Return the (X, Y) coordinate for the center point of the cell that contains the specified text.  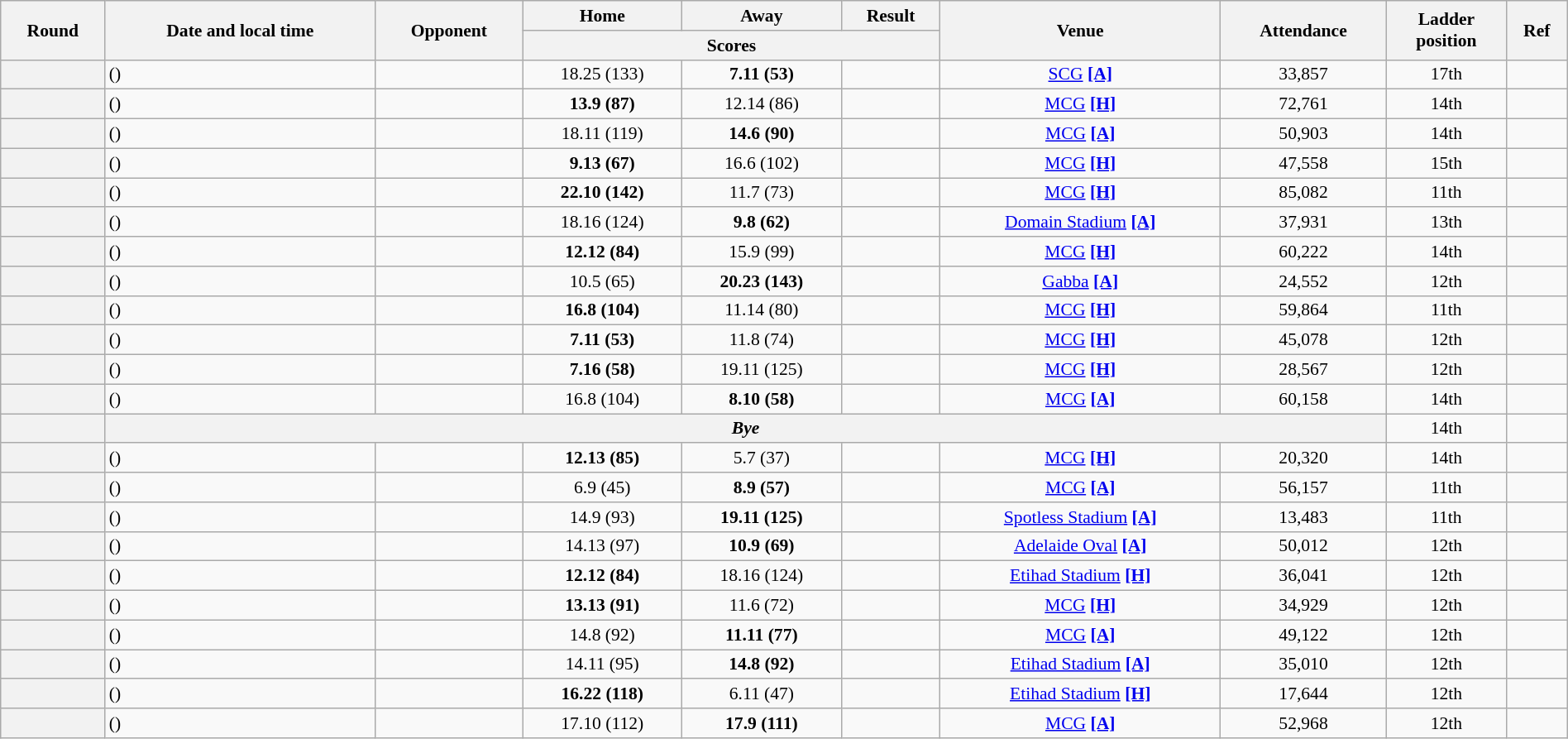
14.6 (90) (762, 134)
Domain Stadium [A] (1080, 223)
Away (762, 16)
11.6 (72) (762, 606)
24,552 (1303, 281)
14.9 (93) (602, 517)
Round (53, 30)
13th (1447, 223)
9.13 (67) (602, 163)
50,903 (1303, 134)
Gabba [A] (1080, 281)
Date and local time (240, 30)
49,122 (1303, 635)
11.11 (77) (762, 635)
Attendance (1303, 30)
Etihad Stadium [A] (1080, 665)
Opponent (449, 30)
47,558 (1303, 163)
34,929 (1303, 606)
11.14 (80) (762, 310)
12.13 (85) (602, 458)
15.9 (99) (762, 252)
14.13 (97) (602, 546)
12.14 (86) (762, 104)
9.8 (62) (762, 223)
17.9 (111) (762, 723)
50,012 (1303, 546)
28,567 (1303, 370)
Home (602, 16)
13.13 (91) (602, 606)
17th (1447, 74)
72,761 (1303, 104)
35,010 (1303, 665)
59,864 (1303, 310)
SCG [A] (1080, 74)
13.9 (87) (602, 104)
Ref (1537, 30)
6.11 (47) (762, 694)
20.23 (143) (762, 281)
60,158 (1303, 399)
17.10 (112) (602, 723)
45,078 (1303, 340)
11.8 (74) (762, 340)
16.6 (102) (762, 163)
11.7 (73) (762, 193)
Bye (746, 429)
5.7 (37) (762, 458)
Adelaide Oval [A] (1080, 546)
16.22 (118) (602, 694)
15th (1447, 163)
Ladderposition (1447, 30)
18.25 (133) (602, 74)
56,157 (1303, 487)
10.5 (65) (602, 281)
Spotless Stadium [A] (1080, 517)
14.11 (95) (602, 665)
Result (891, 16)
22.10 (142) (602, 193)
8.10 (58) (762, 399)
Scores (731, 46)
Venue (1080, 30)
8.9 (57) (762, 487)
10.9 (69) (762, 546)
13,483 (1303, 517)
37,931 (1303, 223)
85,082 (1303, 193)
36,041 (1303, 576)
33,857 (1303, 74)
18.11 (119) (602, 134)
7.16 (58) (602, 370)
20,320 (1303, 458)
17,644 (1303, 694)
60,222 (1303, 252)
6.9 (45) (602, 487)
52,968 (1303, 723)
